Return [x, y] of the center of cell containing provided text 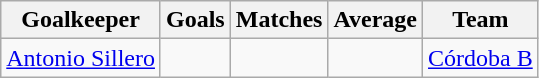
Córdoba B [481, 58]
Team [481, 20]
Antonio Sillero [81, 58]
Average [376, 20]
Matches [279, 20]
Goals [195, 20]
Goalkeeper [81, 20]
